Provide the [x, y] coordinate of the cell's center where the given text is located.  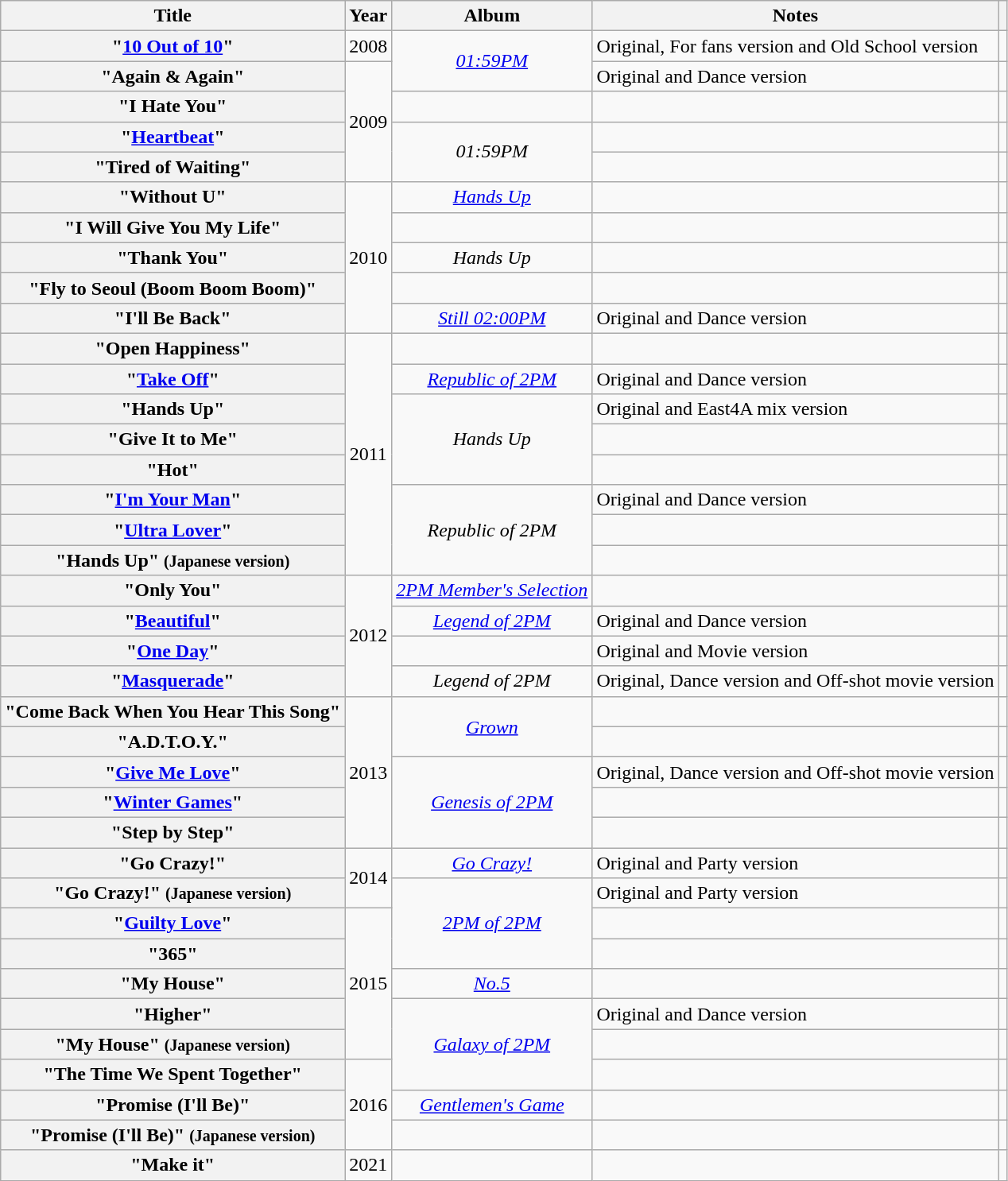
2015 [369, 984]
"I Will Give You My Life" [173, 227]
2PM of 2PM [492, 924]
"The Time We Spent Together" [173, 1075]
"Hands Up" (Japanese version) [173, 560]
2010 [369, 257]
"Without U" [173, 197]
2009 [369, 122]
"Open Happiness" [173, 348]
"One Day" [173, 651]
"Tired of Waiting" [173, 167]
Year [369, 16]
"Come Back When You Hear This Song" [173, 711]
"Promise (I'll Be)" (Japanese version) [173, 1135]
"Promise (I'll Be)" [173, 1105]
"Give Me Love" [173, 772]
Go Crazy! [492, 862]
"10 Out of 10" [173, 46]
"Take Off" [173, 379]
"Fly to Seoul (Boom Boom Boom)" [173, 288]
2014 [369, 877]
2021 [369, 1165]
"Higher" [173, 1014]
2016 [369, 1105]
"Beautiful" [173, 621]
"My House" [173, 984]
Gentlemen's Game [492, 1105]
Still 02:00PM [492, 318]
"Hot" [173, 470]
Grown [492, 726]
No.5 [492, 984]
"Step by Step" [173, 832]
"I'm Your Man" [173, 500]
"Heartbeat" [173, 137]
"Masquerade" [173, 681]
"Winter Games" [173, 802]
"A.D.T.O.Y." [173, 742]
"Make it" [173, 1165]
"Guilty Love" [173, 924]
"Go Crazy!" [173, 862]
"Hands Up" [173, 409]
Original and Movie version [795, 651]
Original, For fans version and Old School version [795, 46]
Notes [795, 16]
"My House" (Japanese version) [173, 1044]
"Go Crazy!" (Japanese version) [173, 893]
2008 [369, 46]
"Again & Again" [173, 76]
"Only You" [173, 590]
"Ultra Lover" [173, 530]
"Thank You" [173, 257]
Title [173, 16]
"365" [173, 954]
Genesis of 2PM [492, 802]
"I Hate You" [173, 106]
2012 [369, 636]
"Give It to Me" [173, 439]
Galaxy of 2PM [492, 1044]
"I'll Be Back" [173, 318]
2011 [369, 454]
Album [492, 16]
2PM Member's Selection [492, 590]
Original and East4A mix version [795, 409]
2013 [369, 772]
